Identify which cell holds the provided text, then report its (x, y) central coordinate. 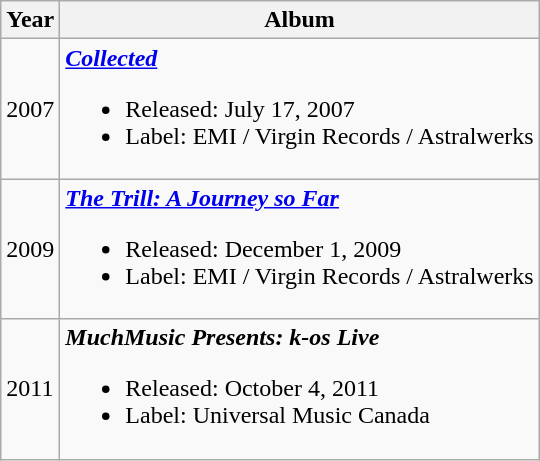
2007 (30, 109)
Year (30, 20)
The Trill: A Journey so FarReleased: December 1, 2009Label: EMI / Virgin Records / Astralwerks (300, 249)
2011 (30, 389)
2009 (30, 249)
CollectedReleased: July 17, 2007Label: EMI / Virgin Records / Astralwerks (300, 109)
Album (300, 20)
MuchMusic Presents: k-os LiveReleased: October 4, 2011Label: Universal Music Canada (300, 389)
